Determine the (X, Y) coordinate at the center of the cell enclosing the given text.  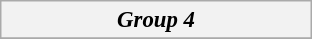
Group 4 (156, 20)
